Return the (x, y) coordinate for the center point of the cell that contains the specified text.  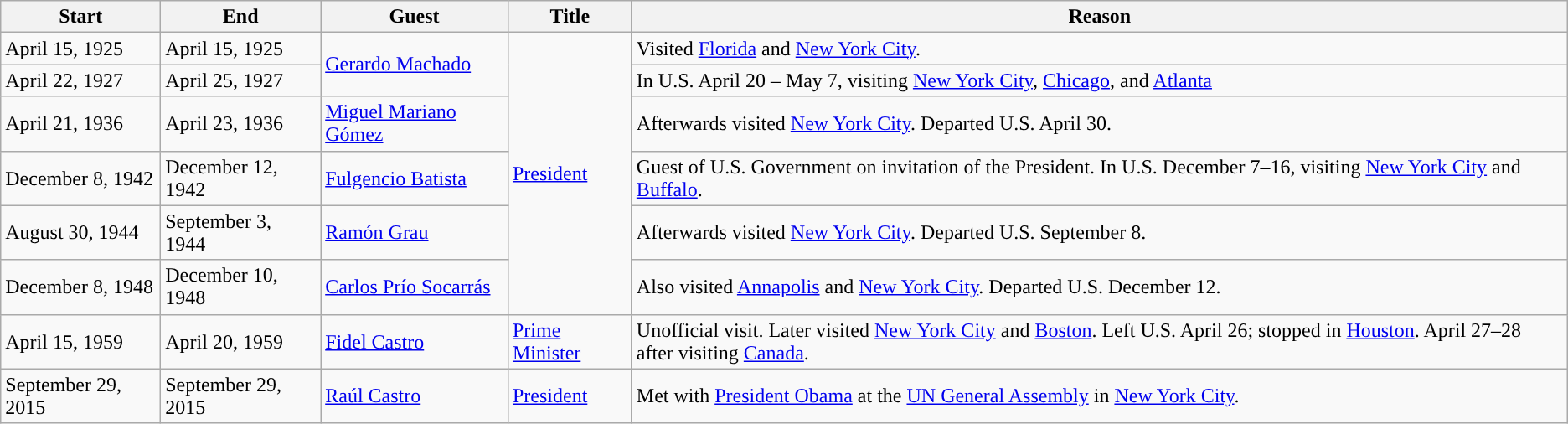
Reason (1099, 17)
Met with President Obama at the UN General Assembly in New York City. (1099, 396)
Gerardo Machado (415, 65)
April 15, 1959 (80, 342)
April 21, 1936 (80, 124)
Guest (415, 17)
Start (80, 17)
Unofficial visit. Later visited New York City and Boston. Left U.S. April 26; stopped in Houston. April 27–28 after visiting Canada. (1099, 342)
Miguel Mariano Gómez (415, 124)
Prime Minister (570, 342)
April 23, 1936 (241, 124)
December 8, 1948 (80, 287)
Afterwards visited New York City. Departed U.S. September 8. (1099, 233)
Raúl Castro (415, 396)
Fidel Castro (415, 342)
In U.S. April 20 – May 7, visiting New York City, Chicago, and Atlanta (1099, 80)
Also visited Annapolis and New York City. Departed U.S. December 12. (1099, 287)
Title (570, 17)
Afterwards visited New York City. Departed U.S. April 30. (1099, 124)
December 12, 1942 (241, 178)
Visited Florida and New York City. (1099, 49)
December 8, 1942 (80, 178)
April 20, 1959 (241, 342)
December 10, 1948 (241, 287)
Carlos Prío Socarrás (415, 287)
Fulgencio Batista (415, 178)
End (241, 17)
September 3, 1944 (241, 233)
Guest of U.S. Government on invitation of the President. In U.S. December 7–16, visiting New York City and Buffalo. (1099, 178)
August 30, 1944 (80, 233)
April 22, 1927 (80, 80)
April 25, 1927 (241, 80)
Ramón Grau (415, 233)
